Scan for the cell matching the given text and deliver its (x, y) coordinate at center. 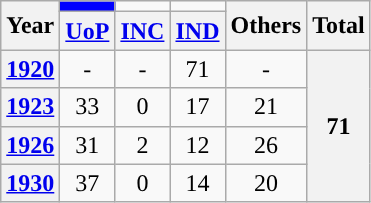
1923 (30, 107)
37 (88, 183)
IND (198, 31)
17 (198, 107)
12 (198, 145)
Total (339, 26)
31 (88, 145)
2 (142, 145)
Others (266, 26)
1920 (30, 69)
14 (198, 183)
33 (88, 107)
1926 (30, 145)
UoP (88, 31)
INC (142, 31)
20 (266, 183)
21 (266, 107)
Year (30, 26)
26 (266, 145)
1930 (30, 183)
